Detect which cell encompasses the target text, then output its (X, Y) center coordinate. 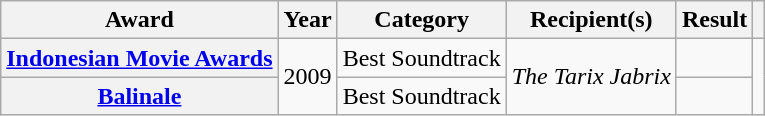
Balinale (140, 96)
Indonesian Movie Awards (140, 58)
Recipient(s) (591, 20)
Award (140, 20)
Result (714, 20)
2009 (308, 77)
Year (308, 20)
Category (422, 20)
The Tarix Jabrix (591, 77)
